Pinpoint the cell where the given text exists, returning its [X, Y] midpoint coordinate. 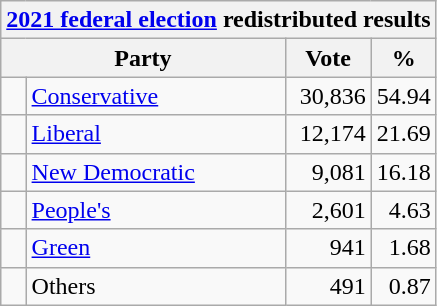
491 [328, 286]
21.69 [404, 134]
People's [156, 210]
12,174 [328, 134]
4.63 [404, 210]
2,601 [328, 210]
54.94 [404, 96]
Conservative [156, 96]
Liberal [156, 134]
Party [143, 58]
Others [156, 286]
30,836 [328, 96]
2021 federal election redistributed results [218, 20]
1.68 [404, 248]
% [404, 58]
16.18 [404, 172]
0.87 [404, 286]
9,081 [328, 172]
Green [156, 248]
New Democratic [156, 172]
941 [328, 248]
Vote [328, 58]
